Return [X, Y] of the center of cell containing provided text 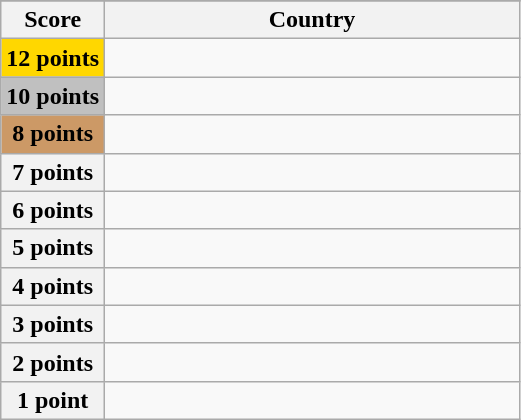
1 point [53, 400]
2 points [53, 362]
5 points [53, 248]
6 points [53, 210]
8 points [53, 134]
Country [312, 20]
4 points [53, 286]
3 points [53, 324]
7 points [53, 172]
12 points [53, 58]
Score [53, 20]
10 points [53, 96]
